Scan for the cell matching the given text and deliver its (X, Y) coordinate at center. 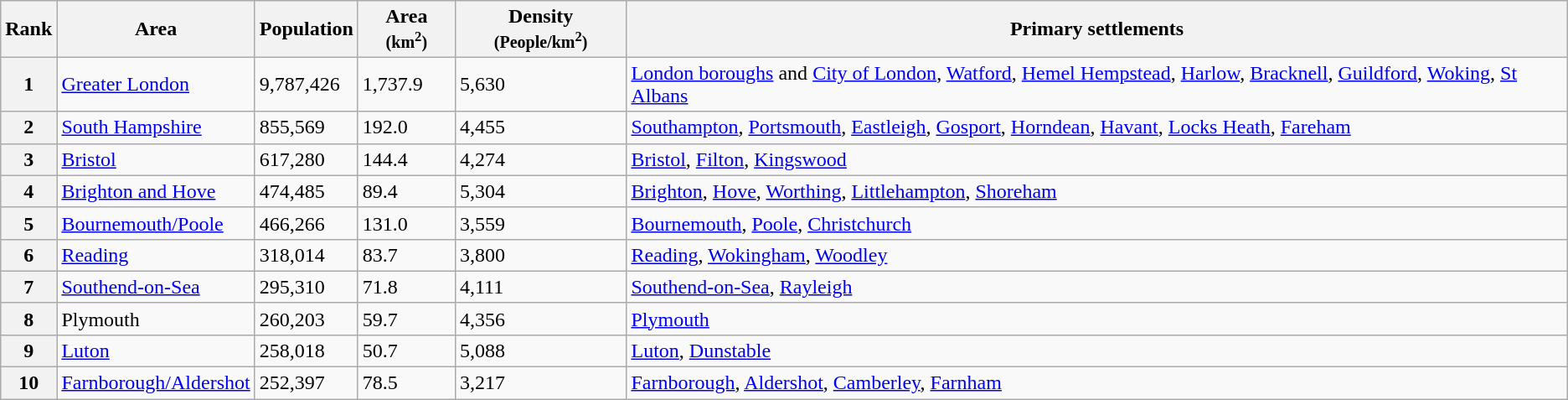
London boroughs and City of London, Watford, Hemel Hempstead, Harlow, Bracknell, Guildford, Woking, St Albans (1097, 84)
71.8 (406, 287)
10 (28, 383)
59.7 (406, 319)
Southend-on-Sea, Rayleigh (1097, 287)
Brighton, Hove, Worthing, Littlehampton, Shoreham (1097, 191)
5,088 (541, 351)
Reading, Wokingham, Woodley (1097, 255)
Primary settlements (1097, 29)
3,217 (541, 383)
192.0 (406, 127)
3,559 (541, 223)
Area (km2) (406, 29)
Southend-on-Sea (156, 287)
Reading (156, 255)
617,280 (307, 159)
Farnborough, Aldershot, Camberley, Farnham (1097, 383)
252,397 (307, 383)
6 (28, 255)
Brighton and Hove (156, 191)
Bournemouth, Poole, Christchurch (1097, 223)
Luton (156, 351)
474,485 (307, 191)
Bristol (156, 159)
4,274 (541, 159)
4,111 (541, 287)
466,266 (307, 223)
8 (28, 319)
Density (People/km2) (541, 29)
50.7 (406, 351)
318,014 (307, 255)
9 (28, 351)
Bournemouth/Poole (156, 223)
89.4 (406, 191)
5,304 (541, 191)
Farnborough/Aldershot (156, 383)
5,630 (541, 84)
855,569 (307, 127)
Luton, Dunstable (1097, 351)
Population (307, 29)
9,787,426 (307, 84)
78.5 (406, 383)
4 (28, 191)
258,018 (307, 351)
Greater London (156, 84)
Rank (28, 29)
131.0 (406, 223)
260,203 (307, 319)
3,800 (541, 255)
2 (28, 127)
4,455 (541, 127)
1 (28, 84)
1,737.9 (406, 84)
5 (28, 223)
South Hampshire (156, 127)
7 (28, 287)
3 (28, 159)
4,356 (541, 319)
Southampton, Portsmouth, Eastleigh, Gosport, Horndean, Havant, Locks Heath, Fareham (1097, 127)
Area (156, 29)
295,310 (307, 287)
83.7 (406, 255)
144.4 (406, 159)
Bristol, Filton, Kingswood (1097, 159)
